Find where the given text appears and provide that cell's center as [X, Y] coordinate. 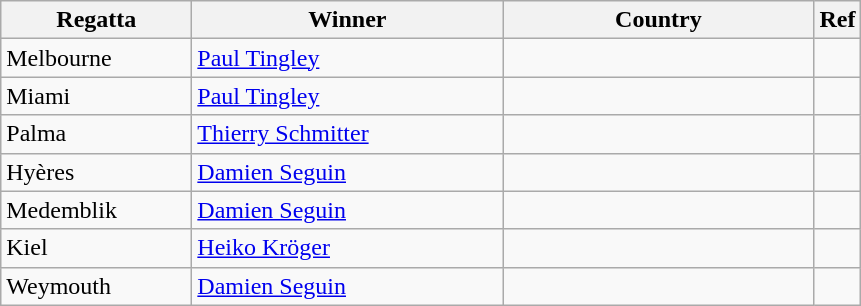
Country [658, 20]
Ref [838, 20]
Hyères [96, 172]
Kiel [96, 248]
Miami [96, 96]
Regatta [96, 20]
Weymouth [96, 286]
Melbourne [96, 58]
Winner [348, 20]
Thierry Schmitter [348, 134]
Palma [96, 134]
Medemblik [96, 210]
Heiko Kröger [348, 248]
